Search for the cell housing the specified text and yield its (X, Y) center coordinate. 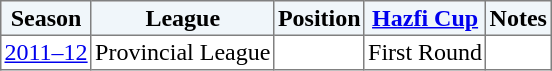
Notes (518, 18)
Position (319, 18)
Provincial League (182, 52)
League (182, 18)
Hazfi Cup (425, 18)
First Round (425, 52)
Season (46, 18)
2011–12 (46, 52)
